Return [X, Y] of the center of cell containing provided text 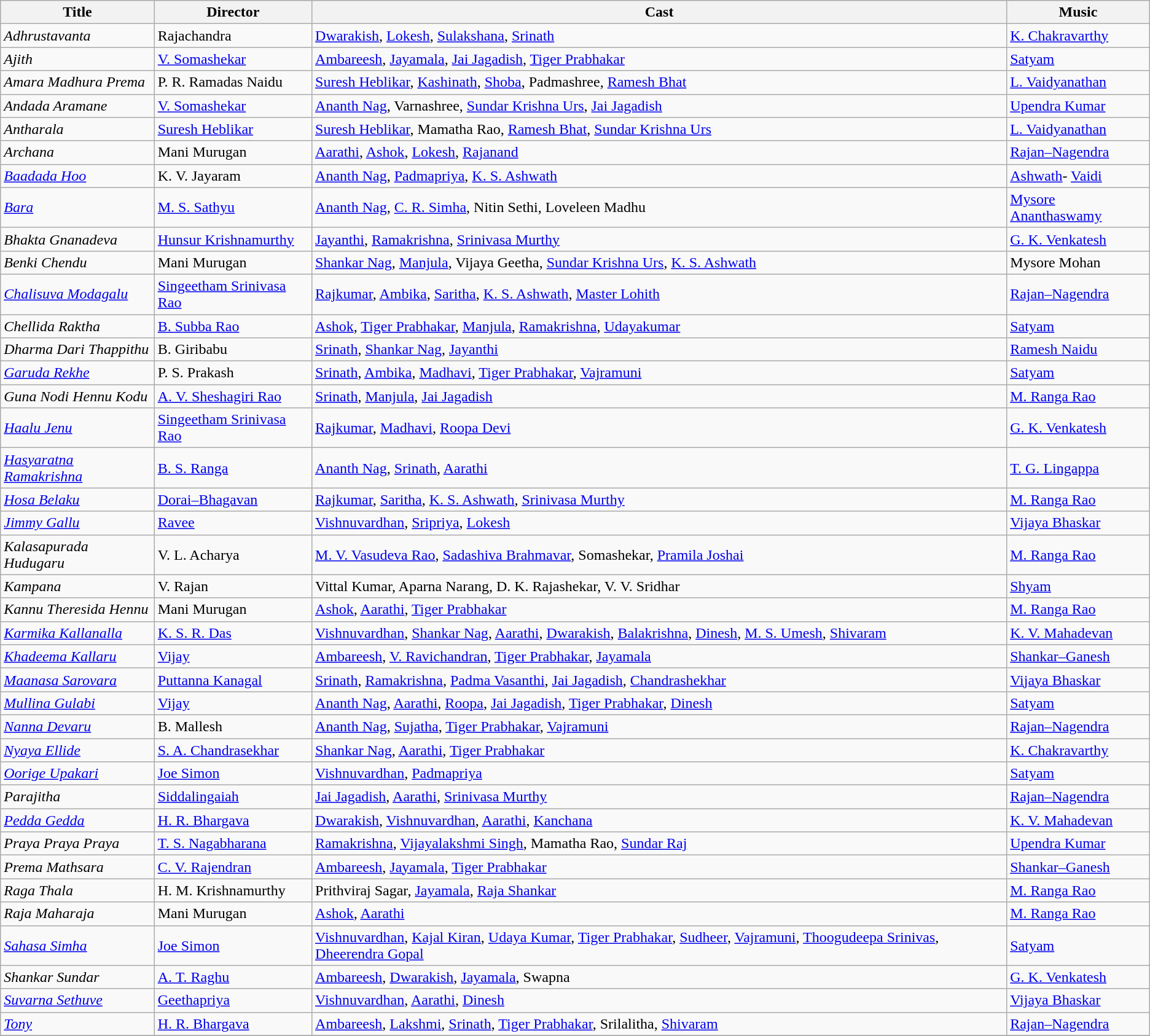
K. S. R. Das [233, 633]
Maanasa Sarovara [77, 680]
Chellida Raktha [77, 326]
Nyaya Ellide [77, 750]
Adhrustavanta [77, 36]
Praya Praya Praya [77, 844]
Haalu Jenu [77, 428]
B. Giribabu [233, 350]
Vishnuvardhan, Padmapriya [660, 774]
Ambareesh, Jayamala, Jai Jagadish, Tiger Prabhakar [660, 59]
Ananth Nag, Varnashree, Sundar Krishna Urs, Jai Jagadish [660, 106]
Ramesh Naidu [1079, 350]
Sahasa Simha [77, 945]
Rajkumar, Madhavi, Roopa Devi [660, 428]
M. V. Vasudeva Rao, Sadashiva Brahmavar, Somashekar, Pramila Joshai [660, 554]
Ambareesh, Jayamala, Tiger Prabhakar [660, 867]
B. Subba Rao [233, 326]
Shankar Nag, Manjula, Vijaya Geetha, Sundar Krishna Urs, K. S. Ashwath [660, 262]
Garuda Rekhe [77, 373]
Ravee [233, 523]
Rajkumar, Saritha, K. S. Ashwath, Srinivasa Murthy [660, 500]
Antharala [77, 129]
Karmika Kallanalla [77, 633]
Pedda Gedda [77, 820]
V. L. Acharya [233, 554]
Suresh Heblikar [233, 129]
Srinath, Manjula, Jai Jagadish [660, 396]
Khadeema Kallaru [77, 656]
Ananth Nag, Srinath, Aarathi [660, 468]
P. R. Ramadas Naidu [233, 82]
Dwarakish, Vishnuvardhan, Aarathi, Kanchana [660, 820]
Ashok, Aarathi, Tiger Prabhakar [660, 610]
Prithviraj Sagar, Jayamala, Raja Shankar [660, 890]
Chalisuva Modagalu [77, 294]
Ashok, Tiger Prabhakar, Manjula, Ramakrishna, Udayakumar [660, 326]
Ambareesh, V. Ravichandran, Tiger Prabhakar, Jayamala [660, 656]
Srinath, Shankar Nag, Jayanthi [660, 350]
P. S. Prakash [233, 373]
Suresh Heblikar, Mamatha Rao, Ramesh Bhat, Sundar Krishna Urs [660, 129]
Mysore Ananthaswamy [1079, 208]
Ashwath- Vaidi [1079, 176]
Ramakrishna, Vijayalakshmi Singh, Mamatha Rao, Sundar Raj [660, 844]
B. S. Ranga [233, 468]
Vishnuvardhan, Aarathi, Dinesh [660, 1000]
Vishnuvardhan, Shankar Nag, Aarathi, Dwarakish, Balakrishna, Dinesh, M. S. Umesh, Shivaram [660, 633]
Vishnuvardhan, Kajal Kiran, Udaya Kumar, Tiger Prabhakar, Sudheer, Vajramuni, Thoogudeepa Srinivas, Dheerendra Gopal [660, 945]
A. V. Sheshagiri Rao [233, 396]
Kannu Theresida Hennu [77, 610]
Ashok, Aarathi [660, 914]
Ambareesh, Dwarakish, Jayamala, Swapna [660, 977]
H. M. Krishnamurthy [233, 890]
Shankar Nag, Aarathi, Tiger Prabhakar [660, 750]
Kampana [77, 586]
Vishnuvardhan, Sripriya, Lokesh [660, 523]
V. Rajan [233, 586]
Hunsur Krishnamurthy [233, 239]
Jayanthi, Ramakrishna, Srinivasa Murthy [660, 239]
Shankar Sundar [77, 977]
Jimmy Gallu [77, 523]
Jai Jagadish, Aarathi, Srinivasa Murthy [660, 797]
Suvarna Sethuve [77, 1000]
Cast [660, 12]
T. S. Nagabharana [233, 844]
Dorai–Bhagavan [233, 500]
Title [77, 12]
Amara Madhura Prema [77, 82]
Ananth Nag, Sujatha, Tiger Prabhakar, Vajramuni [660, 726]
Ananth Nag, Aarathi, Roopa, Jai Jagadish, Tiger Prabhakar, Dinesh [660, 703]
Parajitha [77, 797]
Rajachandra [233, 36]
Mysore Mohan [1079, 262]
Vittal Kumar, Aparna Narang, D. K. Rajashekar, V. V. Sridhar [660, 586]
T. G. Lingappa [1079, 468]
Puttanna Kanagal [233, 680]
Shyam [1079, 586]
A. T. Raghu [233, 977]
Aarathi, Ashok, Lokesh, Rajanand [660, 152]
Raga Thala [77, 890]
Geethapriya [233, 1000]
Ananth Nag, Padmapriya, K. S. Ashwath [660, 176]
Mullina Gulabi [77, 703]
Srinath, Ramakrishna, Padma Vasanthi, Jai Jagadish, Chandrashekhar [660, 680]
Nanna Devaru [77, 726]
Kalasapurada Hudugaru [77, 554]
B. Mallesh [233, 726]
Prema Mathsara [77, 867]
Ananth Nag, C. R. Simha, Nitin Sethi, Loveleen Madhu [660, 208]
Raja Maharaja [77, 914]
Director [233, 12]
K. V. Jayaram [233, 176]
Ajith [77, 59]
Ambareesh, Lakshmi, Srinath, Tiger Prabhakar, Srilalitha, Shivaram [660, 1024]
Rajkumar, Ambika, Saritha, K. S. Ashwath, Master Lohith [660, 294]
Dwarakish, Lokesh, Sulakshana, Srinath [660, 36]
Archana [77, 152]
Siddalingaiah [233, 797]
Music [1079, 12]
Oorige Upakari [77, 774]
Guna Nodi Hennu Kodu [77, 396]
Bhakta Gnanadeva [77, 239]
Benki Chendu [77, 262]
Andada Aramane [77, 106]
Srinath, Ambika, Madhavi, Tiger Prabhakar, Vajramuni [660, 373]
Dharma Dari Thappithu [77, 350]
S. A. Chandrasekhar [233, 750]
Suresh Heblikar, Kashinath, Shoba, Padmashree, Ramesh Bhat [660, 82]
Baadada Hoo [77, 176]
Tony [77, 1024]
Hosa Belaku [77, 500]
M. S. Sathyu [233, 208]
C. V. Rajendran [233, 867]
Hasyaratna Ramakrishna [77, 468]
Bara [77, 208]
